For the text-containing cell, return its midpoint in [x, y] coordinate format. 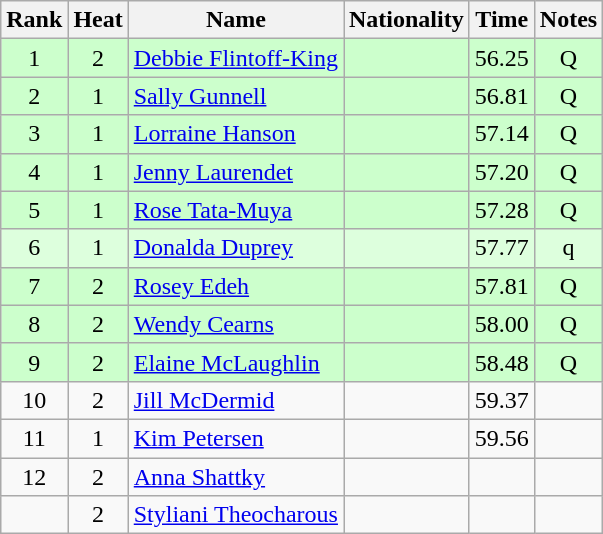
11 [34, 438]
Jenny Laurendet [236, 172]
58.00 [502, 324]
57.20 [502, 172]
Anna Shattky [236, 477]
Donalda Duprey [236, 248]
8 [34, 324]
4 [34, 172]
6 [34, 248]
57.28 [502, 210]
57.81 [502, 286]
Sally Gunnell [236, 96]
12 [34, 477]
Lorraine Hanson [236, 134]
7 [34, 286]
5 [34, 210]
58.48 [502, 362]
Rose Tata-Muya [236, 210]
56.25 [502, 58]
3 [34, 134]
Elaine McLaughlin [236, 362]
Wendy Cearns [236, 324]
Rosey Edeh [236, 286]
Debbie Flintoff-King [236, 58]
9 [34, 362]
Nationality [407, 20]
Kim Petersen [236, 438]
59.37 [502, 400]
59.56 [502, 438]
10 [34, 400]
Rank [34, 20]
Time [502, 20]
57.14 [502, 134]
Notes [568, 20]
Heat [98, 20]
57.77 [502, 248]
Jill McDermid [236, 400]
q [568, 248]
Styliani Theocharous [236, 515]
56.81 [502, 96]
Name [236, 20]
